From the cell containing the given text, extract its center point as (x, y) coordinate. 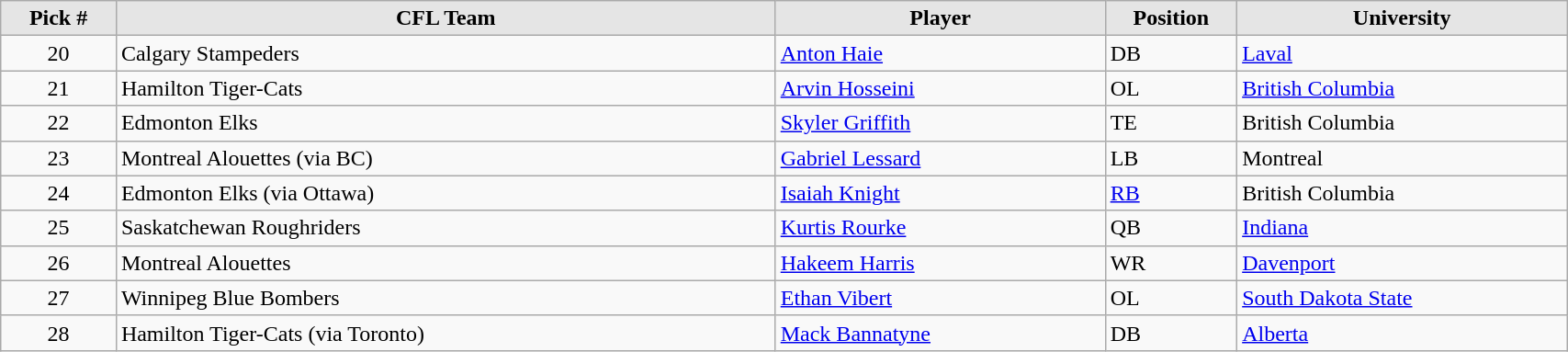
Montreal Alouettes (446, 263)
RB (1171, 193)
Alberta (1402, 333)
Laval (1402, 53)
Kurtis Rourke (941, 228)
27 (59, 298)
21 (59, 88)
Ethan Vibert (941, 298)
Skyler Griffith (941, 123)
CFL Team (446, 18)
22 (59, 123)
Hakeem Harris (941, 263)
25 (59, 228)
Anton Haie (941, 53)
Arvin Hosseini (941, 88)
Montreal Alouettes (via BC) (446, 158)
South Dakota State (1402, 298)
Edmonton Elks (via Ottawa) (446, 193)
Hamilton Tiger-Cats (446, 88)
Calgary Stampeders (446, 53)
Indiana (1402, 228)
Davenport (1402, 263)
WR (1171, 263)
Edmonton Elks (446, 123)
20 (59, 53)
Gabriel Lessard (941, 158)
Position (1171, 18)
University (1402, 18)
Montreal (1402, 158)
LB (1171, 158)
Saskatchewan Roughriders (446, 228)
26 (59, 263)
Player (941, 18)
QB (1171, 228)
Mack Bannatyne (941, 333)
Hamilton Tiger-Cats (via Toronto) (446, 333)
28 (59, 333)
24 (59, 193)
TE (1171, 123)
23 (59, 158)
Winnipeg Blue Bombers (446, 298)
Isaiah Knight (941, 193)
Pick # (59, 18)
